Scan for the cell matching the given text and deliver its (X, Y) coordinate at center. 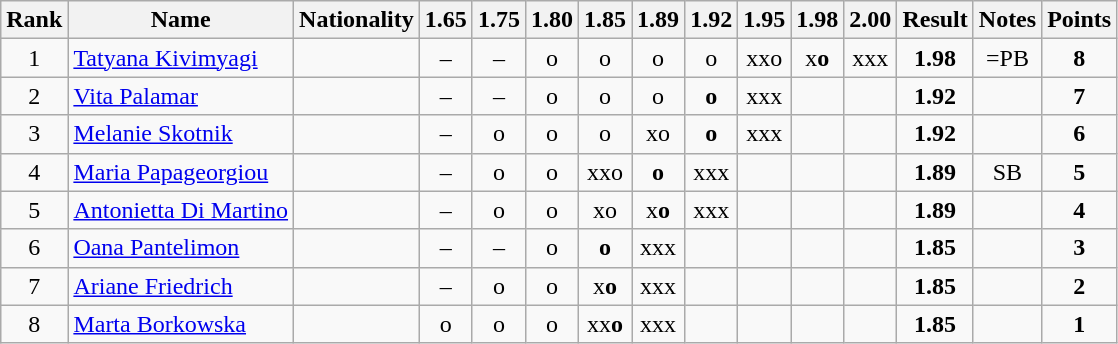
Marta Borkowska (181, 324)
Antonietta Di Martino (181, 210)
1.80 (552, 20)
Melanie Skotnik (181, 134)
1.65 (446, 20)
1.95 (764, 20)
Name (181, 20)
Nationality (357, 20)
Oana Pantelimon (181, 248)
Ariane Friedrich (181, 286)
=PB (1007, 58)
Notes (1007, 20)
Result (935, 20)
Tatyana Kivimyagi (181, 58)
Maria Papageorgiou (181, 172)
Vita Palamar (181, 96)
SB (1007, 172)
1.75 (498, 20)
2.00 (870, 20)
Rank (34, 20)
Points (1080, 20)
